Return the [X, Y] coordinate for the center point of the cell that contains the specified text.  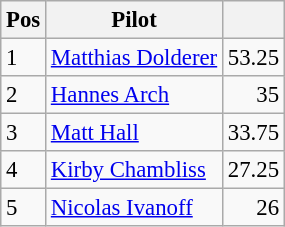
53.25 [253, 58]
Pilot [134, 20]
Hannes Arch [134, 95]
35 [253, 95]
Nicolas Ivanoff [134, 208]
33.75 [253, 133]
5 [24, 208]
26 [253, 208]
1 [24, 58]
3 [24, 133]
Matt Hall [134, 133]
27.25 [253, 170]
4 [24, 170]
Pos [24, 20]
Matthias Dolderer [134, 58]
2 [24, 95]
Kirby Chambliss [134, 170]
